Detect which cell encompasses the target text, then output its [x, y] center coordinate. 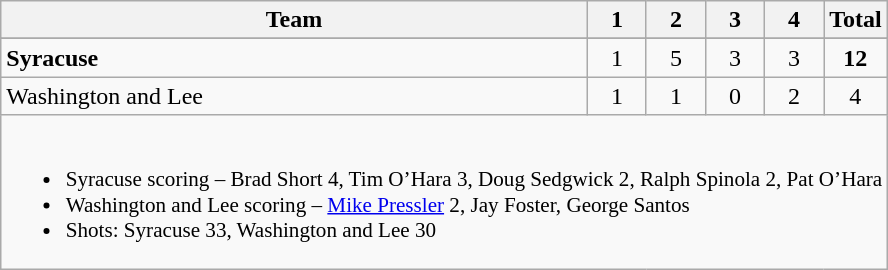
Total [856, 20]
Washington and Lee [294, 96]
0 [734, 96]
Syracuse [294, 58]
5 [676, 58]
Team [294, 20]
12 [856, 58]
